Detect which cell encompasses the target text, then output its [x, y] center coordinate. 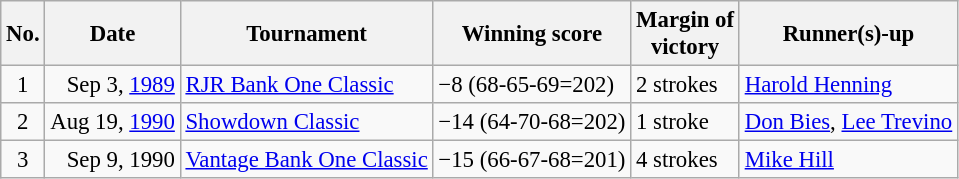
Tournament [306, 34]
2 strokes [686, 85]
Harold Henning [848, 85]
1 [23, 85]
4 strokes [686, 160]
Sep 3, 1989 [112, 85]
Sep 9, 1990 [112, 160]
Vantage Bank One Classic [306, 160]
Mike Hill [848, 160]
Don Bies, Lee Trevino [848, 122]
Date [112, 34]
Winning score [532, 34]
Aug 19, 1990 [112, 122]
Showdown Classic [306, 122]
1 stroke [686, 122]
No. [23, 34]
−14 (64-70-68=202) [532, 122]
Margin ofvictory [686, 34]
3 [23, 160]
2 [23, 122]
Runner(s)-up [848, 34]
RJR Bank One Classic [306, 85]
−8 (68-65-69=202) [532, 85]
−15 (66-67-68=201) [532, 160]
